Locate the cell with the specified text and output its [X, Y] center coordinate. 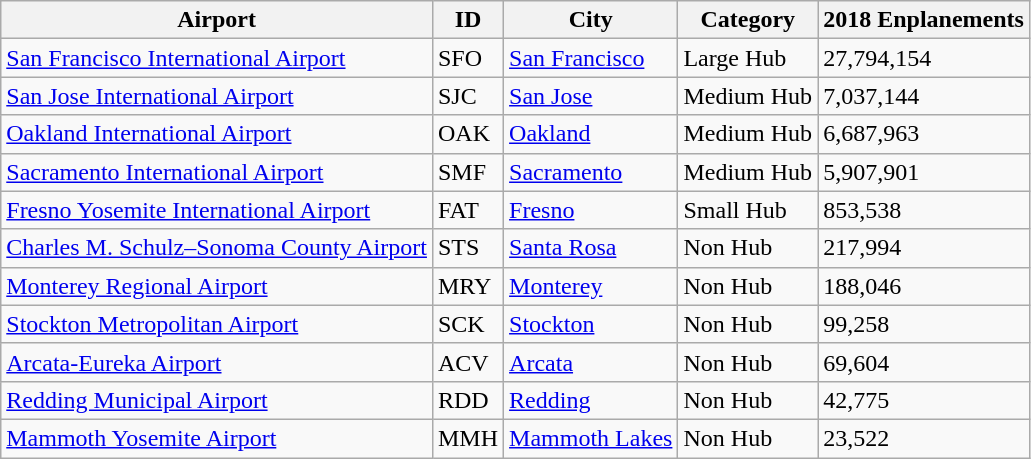
Monterey Regional Airport [217, 286]
Arcata [591, 362]
San Jose International Airport [217, 96]
853,538 [924, 210]
Oakland International Airport [217, 134]
SJC [468, 96]
Stockton [591, 324]
ACV [468, 362]
42,775 [924, 400]
Large Hub [748, 58]
Category [748, 20]
27,794,154 [924, 58]
Arcata-Eureka Airport [217, 362]
STS [468, 248]
23,522 [924, 438]
FAT [468, 210]
ID [468, 20]
Monterey [591, 286]
MRY [468, 286]
5,907,901 [924, 172]
217,994 [924, 248]
Oakland [591, 134]
Airport [217, 20]
Sacramento [591, 172]
City [591, 20]
Redding Municipal Airport [217, 400]
Fresno [591, 210]
Mammoth Yosemite Airport [217, 438]
7,037,144 [924, 96]
SCK [468, 324]
188,046 [924, 286]
SFO [468, 58]
Mammoth Lakes [591, 438]
MMH [468, 438]
Redding [591, 400]
2018 Enplanements [924, 20]
San Jose [591, 96]
99,258 [924, 324]
Charles M. Schulz–Sonoma County Airport [217, 248]
69,604 [924, 362]
Sacramento International Airport [217, 172]
San Francisco [591, 58]
Stockton Metropolitan Airport [217, 324]
SMF [468, 172]
Small Hub [748, 210]
OAK [468, 134]
RDD [468, 400]
Fresno Yosemite International Airport [217, 210]
San Francisco International Airport [217, 58]
Santa Rosa [591, 248]
6,687,963 [924, 134]
